Return [x, y] of the center of cell containing provided text 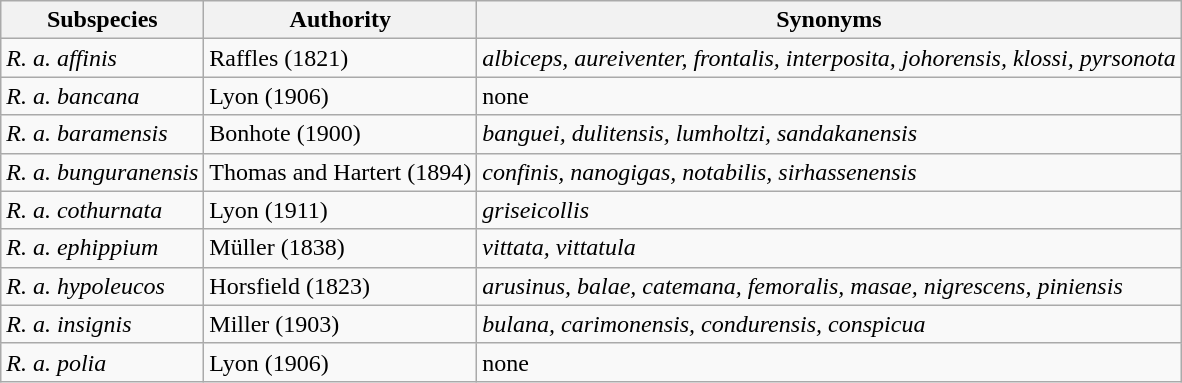
Lyon (1911) [340, 210]
Authority [340, 20]
Bonhote (1900) [340, 134]
R. a. hypoleucos [102, 286]
Raffles (1821) [340, 58]
R. a. insignis [102, 324]
Müller (1838) [340, 248]
albiceps, aureiventer, frontalis, interposita, johorensis, klossi, pyrsonota [829, 58]
Miller (1903) [340, 324]
R. a. bancana [102, 96]
R. a. baramensis [102, 134]
Thomas and Hartert (1894) [340, 172]
bulana, carimonensis, condurensis, conspicua [829, 324]
arusinus, balae, catemana, femoralis, masae, nigrescens, piniensis [829, 286]
R. a. polia [102, 362]
R. a. ephippium [102, 248]
Synonyms [829, 20]
Horsfield (1823) [340, 286]
Subspecies [102, 20]
vittata, vittatula [829, 248]
R. a. bunguranensis [102, 172]
banguei, dulitensis, lumholtzi, sandakanensis [829, 134]
confinis, nanogigas, notabilis, sirhassenensis [829, 172]
griseicollis [829, 210]
R. a. cothurnata [102, 210]
R. a. affinis [102, 58]
